Return the (X, Y) coordinate for the center point of the cell that contains the specified text.  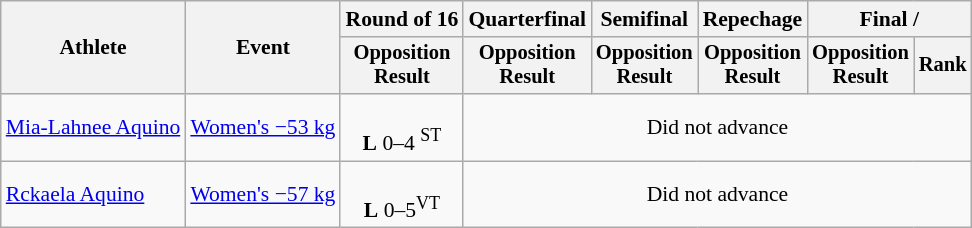
L 0–4 ST (402, 128)
Mia-Lahnee Aquino (94, 128)
Athlete (94, 48)
Repechage (753, 19)
Event (262, 48)
Round of 16 (402, 19)
Women's −53 kg (262, 128)
Rank (943, 66)
L 0–5VT (402, 194)
Final / (889, 19)
Quarterfinal (527, 19)
Semifinal (644, 19)
Rckaela Aquino (94, 194)
Women's −57 kg (262, 194)
